Detect which cell encompasses the target text, then output its [X, Y] center coordinate. 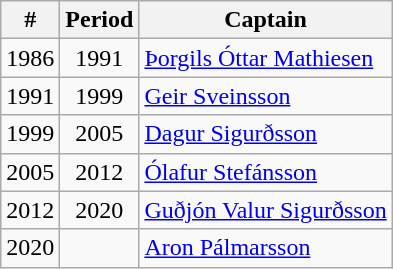
Period [100, 20]
Ólafur Stefánsson [266, 172]
Þorgils Óttar Mathiesen [266, 58]
Aron Pálmarsson [266, 248]
1986 [30, 58]
Dagur Sigurðsson [266, 134]
# [30, 20]
Guðjón Valur Sigurðsson [266, 210]
Captain [266, 20]
Geir Sveinsson [266, 96]
